Detect which cell encompasses the target text, then output its (x, y) center coordinate. 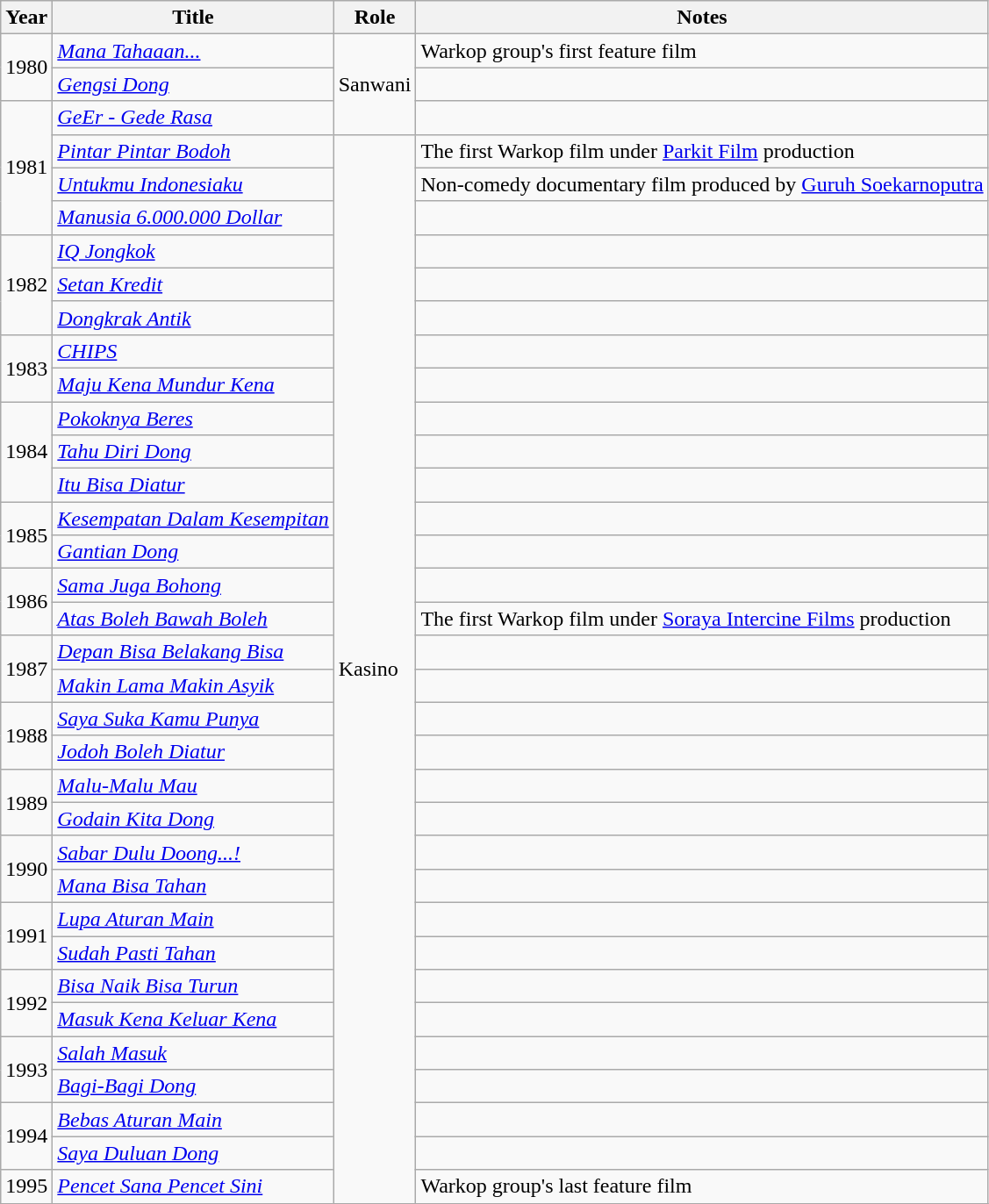
1990 (26, 869)
Atas Boleh Bawah Boleh (193, 619)
Itu Bisa Diatur (193, 485)
Manusia 6.000.000 Dollar (193, 218)
Bebas Aturan Main (193, 1120)
Mana Bisa Tahan (193, 885)
Masuk Kena Keluar Kena (193, 1020)
1980 (26, 68)
1993 (26, 1070)
Role (375, 18)
Notes (702, 18)
Saya Duluan Dong (193, 1153)
Kasino (375, 669)
Makin Lama Makin Asyik (193, 685)
Malu-Malu Mau (193, 785)
1981 (26, 168)
1992 (26, 1003)
Pintar Pintar Bodoh (193, 151)
1989 (26, 802)
Mana Tahaaan... (193, 51)
Kesempatan Dalam Kesempitan (193, 519)
GeEr - Gede Rasa (193, 118)
1995 (26, 1186)
Gengsi Dong (193, 84)
Dongkrak Antik (193, 318)
Sudah Pasti Tahan (193, 952)
1985 (26, 535)
Maju Kena Mundur Kena (193, 384)
1986 (26, 602)
Warkop group's first feature film (702, 51)
Year (26, 18)
Sanwani (375, 84)
Title (193, 18)
Sama Juga Bohong (193, 585)
Untukmu Indonesiaku (193, 184)
Depan Bisa Belakang Bisa (193, 652)
1982 (26, 284)
Godain Kita Dong (193, 819)
The first Warkop film under Parkit Film production (702, 151)
Saya Suka Kamu Punya (193, 719)
Tahu Diri Dong (193, 452)
1983 (26, 368)
Pokoknya Beres (193, 419)
Warkop group's last feature film (702, 1186)
Lupa Aturan Main (193, 919)
Jodoh Boleh Diatur (193, 752)
Non-comedy documentary film produced by Guruh Soekarnoputra (702, 184)
IQ Jongkok (193, 251)
Gantian Dong (193, 552)
Sabar Dulu Doong...! (193, 852)
1987 (26, 669)
1994 (26, 1136)
Salah Masuk (193, 1053)
Bagi-Bagi Dong (193, 1086)
1984 (26, 452)
Setan Kredit (193, 284)
1988 (26, 735)
1991 (26, 935)
Bisa Naik Bisa Turun (193, 986)
Pencet Sana Pencet Sini (193, 1186)
CHIPS (193, 351)
The first Warkop film under Soraya Intercine Films production (702, 619)
